Return (x, y) of the center of cell containing provided text 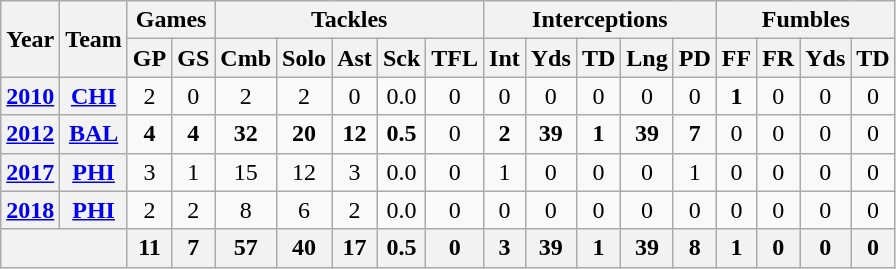
BAL (94, 134)
2012 (30, 134)
Team (94, 39)
Cmb (246, 58)
Solo (304, 58)
GS (194, 58)
40 (304, 248)
FR (778, 58)
Tackles (350, 20)
20 (304, 134)
GP (149, 58)
17 (355, 248)
Games (170, 20)
2017 (30, 172)
15 (246, 172)
32 (246, 134)
57 (246, 248)
11 (149, 248)
Lng (647, 58)
6 (304, 210)
Year (30, 39)
2018 (30, 210)
CHI (94, 96)
FF (736, 58)
TFL (455, 58)
Ast (355, 58)
2010 (30, 96)
Fumbles (806, 20)
Sck (401, 58)
PD (694, 58)
Int (505, 58)
Interceptions (600, 20)
